Determine the [X, Y] coordinate at the center of the cell enclosing the given text.  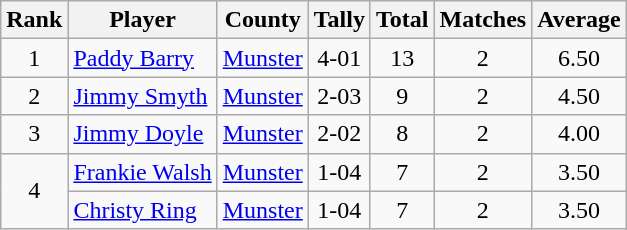
1 [34, 58]
8 [402, 134]
Total [402, 20]
13 [402, 58]
4.00 [580, 134]
Christy Ring [142, 210]
Player [142, 20]
2-02 [339, 134]
4-01 [339, 58]
4 [34, 191]
6.50 [580, 58]
Jimmy Doyle [142, 134]
Paddy Barry [142, 58]
Rank [34, 20]
Frankie Walsh [142, 172]
Tally [339, 20]
4.50 [580, 96]
2-03 [339, 96]
County [262, 20]
9 [402, 96]
Average [580, 20]
3 [34, 134]
Matches [483, 20]
Jimmy Smyth [142, 96]
